Find where the given text appears and provide that cell's center as [x, y] coordinate. 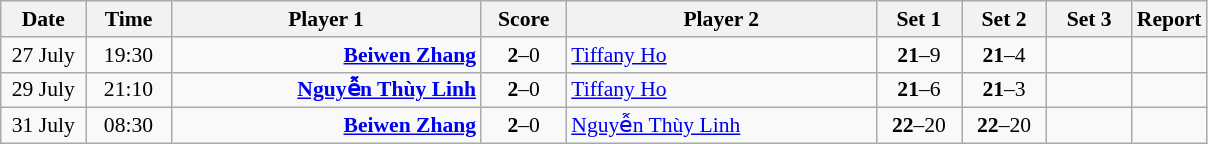
31 July [44, 126]
Date [44, 19]
Set 1 [918, 19]
27 July [44, 55]
29 July [44, 90]
21–9 [918, 55]
Report [1170, 19]
Player 2 [721, 19]
21–6 [918, 90]
08:30 [128, 126]
21–4 [1004, 55]
21:10 [128, 90]
Player 1 [326, 19]
Score [524, 19]
19:30 [128, 55]
Set 3 [1090, 19]
Time [128, 19]
21–3 [1004, 90]
Set 2 [1004, 19]
